Pinpoint the cell where the given text exists, returning its [X, Y] midpoint coordinate. 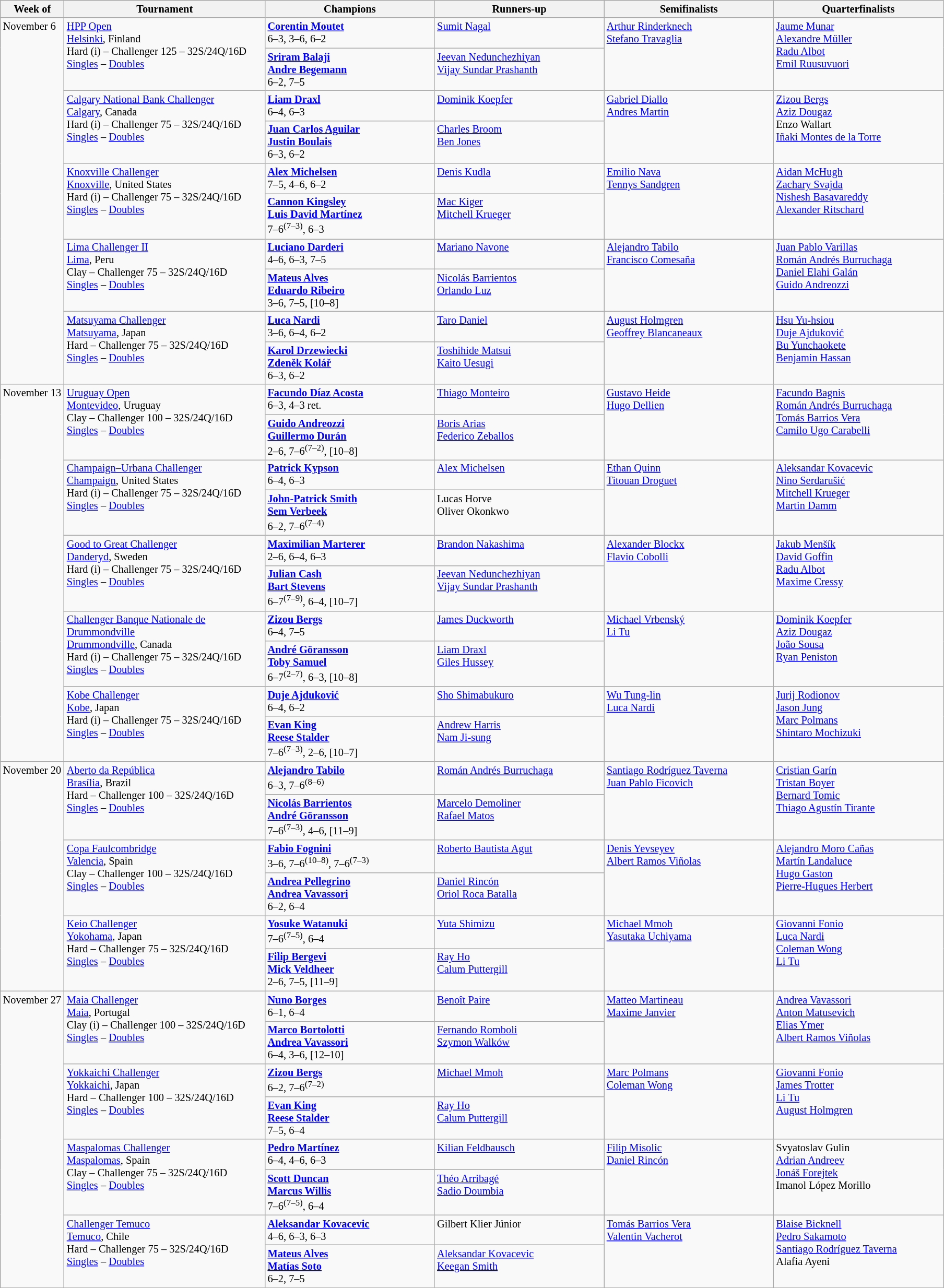
Ethan Quinn Titouan Droguet [689, 497]
Julian Cash Bart Stevens6–7(7–9), 6–4, [10–7] [350, 588]
Zizou Bergs6–2, 7–6(7–2) [350, 1080]
Arthur Rinderknech Stefano Travaglia [689, 54]
Week of [32, 9]
Aleksandar Kovacevic4–6, 6–3, 6–3 [350, 1230]
Denis Yevseyev Albert Ramos Viñolas [689, 878]
Maia ChallengerMaia, Portugal Clay (i) – Challenger 100 – 32S/24Q/16DSingles – Doubles [165, 1027]
Sumit Nagal [519, 33]
Hsu Yu-hsiou Duje Ajduković Bu Yunchaokete Benjamin Hassan [858, 348]
Keio ChallengerYokohama, Japan Hard – Challenger 75 – 32S/24Q/16DSingles – Doubles [165, 953]
Jurij Rodionov Jason Jung Marc Polmans Shintaro Mochizuki [858, 724]
Fabio Fognini3–6, 7–6(10–8), 7–6(7–3) [350, 856]
Brandon Nakashima [519, 550]
Marc Polmans Coleman Wong [689, 1102]
Aberto da RepúblicaBrasília, Brazil Hard – Challenger 100 – 32S/24Q/16DSingles – Doubles [165, 801]
Champions [350, 9]
Jaume Munar Alexandre Müller Radu Albot Emil Ruusuvuori [858, 54]
Evan King Reese Stalder7–5, 6–4 [350, 1118]
Giovanni Fonio James Trotter Li Tu August Holmgren [858, 1102]
Alex Michelsen [519, 475]
Alex Michelsen7–5, 4–6, 6–2 [350, 179]
Charles Broom Ben Jones [519, 142]
Liam Draxl Giles Hussey [519, 663]
Blaise Bicknell Pedro Sakamoto Santiago Rodríguez Taverna Alafia Ayeni [858, 1251]
Lucas Horve Oliver Okonkwo [519, 513]
Tournament [165, 9]
Juan Carlos Aguilar Justin Boulais6–3, 6–2 [350, 142]
Théo Arribagé Sadio Doumbia [519, 1192]
November 20 [32, 876]
Alejandro Tabilo6–3, 7–6(8–6) [350, 778]
Yokkaichi ChallengerYokkaichi, Japan Hard – Challenger 100 – 32S/24Q/16DSingles – Doubles [165, 1102]
Alexander Blockx Flavio Cobolli [689, 573]
Kilian Feldbausch [519, 1154]
Zizou Bergs Aziz Dougaz Enzo Wallart Iñaki Montes de la Torre [858, 126]
Matsuyama ChallengerMatsuyama, Japan Hard – Challenger 75 – 32S/24Q/16DSingles – Doubles [165, 348]
Nicolás Barrientos André Göransson7–6(7–3), 4–6, [11–9] [350, 818]
André Göransson Toby Samuel6–7(2–7), 6–3, [10–8] [350, 663]
Luciano Darderi4–6, 6–3, 7–5 [350, 254]
Román Andrés Burruchaga [519, 778]
Cannon Kingsley Luis David Martínez7–6(7–3), 6–3 [350, 216]
Good to Great ChallengerDanderyd, Sweden Hard (i) – Challenger 75 – 32S/24Q/16DSingles – Doubles [165, 573]
Matteo Martineau Maxime Janvier [689, 1027]
Champaign–Urbana ChallengerChampaign, United States Hard (i) – Challenger 75 – 32S/24Q/16DSingles – Doubles [165, 497]
Gabriel Diallo Andres Martin [689, 126]
Maximilian Marterer2–6, 6–4, 6–3 [350, 550]
Alejandro Tabilo Francisco Comesaña [689, 275]
Aleksandar Kovacevic Nino Serdarušić Mitchell Krueger Martin Damm [858, 497]
HPP OpenHelsinki, Finland Hard (i) – Challenger 125 – 32S/24Q/16DSingles – Doubles [165, 54]
Taro Daniel [519, 327]
Nuno Borges6–1, 6–4 [350, 1006]
November 6 [32, 201]
Michael Mmoh Yasutaka Uchiyama [689, 953]
Facundo Díaz Acosta6–3, 4–3 ret. [350, 399]
Patrick Kypson6–4, 6–3 [350, 475]
Cristian Garín Tristan Boyer Bernard Tomic Thiago Agustín Tirante [858, 801]
Mac Kiger Mitchell Krueger [519, 216]
Santiago Rodríguez Taverna Juan Pablo Ficovich [689, 801]
John-Patrick Smith Sem Verbeek6–2, 7–6(7–4) [350, 513]
Mateus Alves Eduardo Ribeiro3–6, 7–5, [10–8] [350, 290]
Aleksandar Kovacevic Keegan Smith [519, 1266]
Gilbert Klier Júnior [519, 1230]
Yuta Shimizu [519, 931]
Runners-up [519, 9]
Lima Challenger IILima, Peru Clay – Challenger 75 – 32S/24Q/16DSingles – Doubles [165, 275]
Toshihide Matsui Kaito Uesugi [519, 363]
Sriram Balaji Andre Begemann6–2, 7–5 [350, 69]
Facundo Bagnis Román Andrés Burruchaga Tomás Barrios Vera Camilo Ugo Carabelli [858, 422]
Luca Nardi3–6, 6–4, 6–2 [350, 327]
Pedro Martínez6–4, 4–6, 6–3 [350, 1154]
Tomás Barrios Vera Valentin Vacherot [689, 1251]
Filip Bergevi Mick Veldheer2–6, 7–5, [11–9] [350, 970]
Roberto Bautista Agut [519, 856]
Zizou Bergs6–4, 7–5 [350, 626]
Andrea Pellegrino Andrea Vavassori6–2, 6–4 [350, 894]
Dominik Koepfer [519, 105]
Corentin Moutet6–3, 3–6, 6–2 [350, 33]
Evan King Reese Stalder7–6(7–3), 2–6, [10–7] [350, 739]
Kobe ChallengerKobe, Japan Hard (i) – Challenger 75 – 32S/24Q/16DSingles – Doubles [165, 724]
Fernando Romboli Szymon Walków [519, 1043]
Marco Bortolotti Andrea Vavassori6–4, 3–6, [12–10] [350, 1043]
Denis Kudla [519, 179]
Marcelo Demoliner Rafael Matos [519, 818]
Gustavo Heide Hugo Dellien [689, 422]
November 27 [32, 1139]
Nicolás Barrientos Orlando Luz [519, 290]
Aidan McHugh Zachary Svajda Nishesh Basavareddy Alexander Ritschard [858, 202]
Challenger TemucoTemuco, Chile Hard – Challenger 75 – 32S/24Q/16DSingles – Doubles [165, 1251]
James Duckworth [519, 626]
Giovanni Fonio Luca Nardi Coleman Wong Li Tu [858, 953]
Alejandro Moro Cañas Martín Landaluce Hugo Gaston Pierre-Hugues Herbert [858, 878]
Mariano Navone [519, 254]
Uruguay OpenMontevideo, Uruguay Clay – Challenger 100 – 32S/24Q/16DSingles – Doubles [165, 422]
Thiago Monteiro [519, 399]
Yosuke Watanuki7–6(7–5), 6–4 [350, 931]
Knoxville ChallengerKnoxville, United States Hard (i) – Challenger 75 – 32S/24Q/16DSingles – Doubles [165, 202]
Duje Ajduković6–4, 6–2 [350, 701]
Sho Shimabukuro [519, 701]
Maspalomas ChallengerMaspalomas, Spain Clay – Challenger 75 – 32S/24Q/16DSingles – Doubles [165, 1177]
August Holmgren Geoffrey Blancaneaux [689, 348]
Andrew Harris Nam Ji-sung [519, 739]
Copa FaulcombridgeValencia, Spain Clay – Challenger 100 – 32S/24Q/16DSingles – Doubles [165, 878]
Benoît Paire [519, 1006]
Dominik Koepfer Aziz Dougaz João Sousa Ryan Peniston [858, 648]
Liam Draxl6–4, 6–3 [350, 105]
Michael Mmoh [519, 1080]
Daniel Rincón Oriol Roca Batalla [519, 894]
Jakub Menšík David Goffin Radu Albot Maxime Cressy [858, 573]
Juan Pablo Varillas Román Andrés Burruchaga Daniel Elahi Galán Guido Andreozzi [858, 275]
Quarterfinalists [858, 9]
Michael Vrbenský Li Tu [689, 648]
Karol Drzewiecki Zdeněk Kolář6–3, 6–2 [350, 363]
Andrea Vavassori Anton Matusevich Elias Ymer Albert Ramos Viñolas [858, 1027]
Svyatoslav Gulin Adrian Andreev Jonáš Forejtek Imanol López Morillo [858, 1177]
Challenger Banque Nationale de DrummondvilleDrummondville, Canada Hard (i) – Challenger 75 – 32S/24Q/16DSingles – Doubles [165, 648]
Mateus Alves Matías Soto6–2, 7–5 [350, 1266]
November 13 [32, 573]
Emilio Nava Tennys Sandgren [689, 202]
Filip Misolic Daniel Rincón [689, 1177]
Wu Tung-lin Luca Nardi [689, 724]
Scott Duncan Marcus Willis7–6(7–5), 6–4 [350, 1192]
Boris Arias Federico Zeballos [519, 438]
Calgary National Bank ChallengerCalgary, Canada Hard (i) – Challenger 75 – 32S/24Q/16DSingles – Doubles [165, 126]
Guido Andreozzi Guillermo Durán2–6, 7–6(7–2), [10–8] [350, 438]
Semifinalists [689, 9]
